Return [X, Y] of the center of cell containing provided text 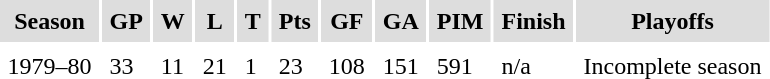
T [252, 21]
GF [346, 21]
GA [400, 21]
PIM [460, 21]
L [214, 21]
Finish [534, 21]
Playoffs [672, 21]
W [172, 21]
Season [50, 21]
Pts [294, 21]
GP [126, 21]
